Return the [X, Y] coordinate for the center point of the cell that contains the specified text.  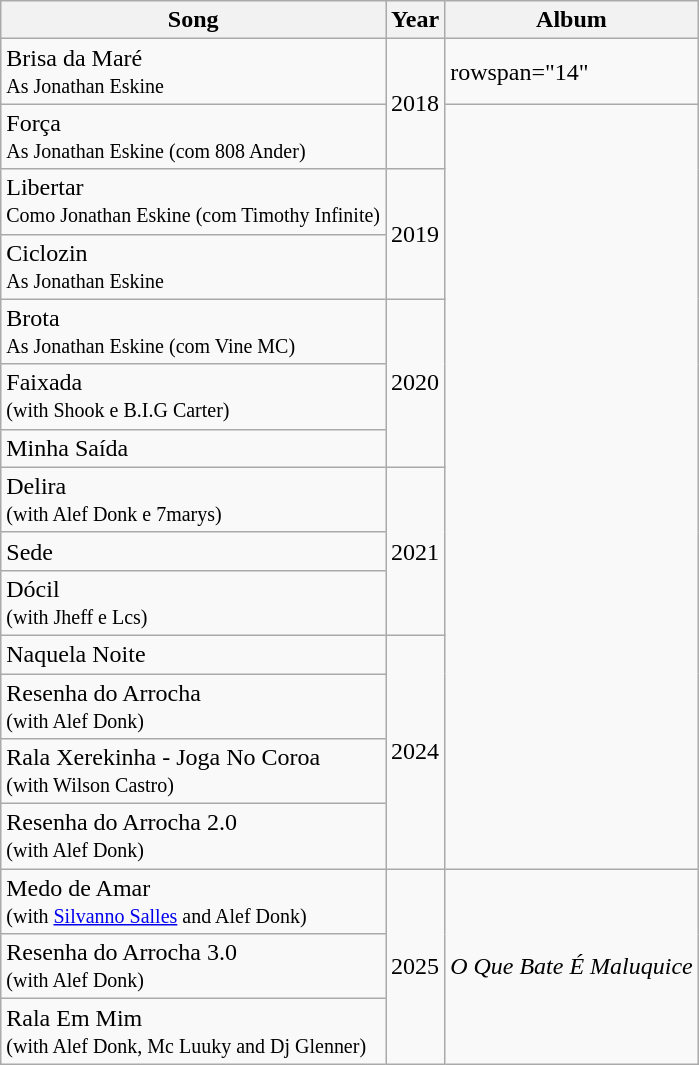
Dócil(with Jheff e Lcs) [194, 602]
Year [416, 20]
Resenha do Arrocha 2.0(with Alef Donk) [194, 836]
Resenha do Arrocha(with Alef Donk) [194, 706]
rowspan="14" [572, 72]
2025 [416, 966]
Faixada(with Shook e B.I.G Carter) [194, 396]
BrotaAs Jonathan Eskine (com Vine MC) [194, 332]
Sede [194, 551]
Delira(with Alef Donk e 7marys) [194, 500]
Minha Saída [194, 448]
ForçaAs Jonathan Eskine (com 808 Ander) [194, 136]
Resenha do Arrocha 3.0(with Alef Donk) [194, 966]
LibertarComo Jonathan Eskine (com Timothy Infinite) [194, 202]
Naquela Noite [194, 654]
Song [194, 20]
Rala Em Mim(with Alef Donk, Mc Luuky and Dj Glenner) [194, 1032]
Brisa da MaréAs Jonathan Eskine [194, 72]
2021 [416, 551]
2019 [416, 234]
Rala Xerekinha - Joga No Coroa(with Wilson Castro) [194, 772]
O Que Bate É Maluquice [572, 966]
Album [572, 20]
2024 [416, 752]
CiclozinAs Jonathan Eskine [194, 266]
2020 [416, 383]
2018 [416, 104]
Medo de Amar(with Silvanno Salles and Alef Donk) [194, 902]
